Return [x, y] of the center of cell containing provided text 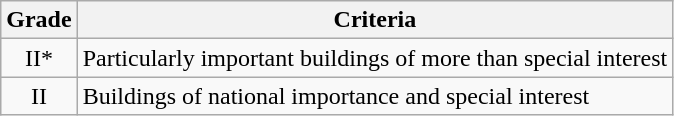
Grade [39, 20]
Criteria [375, 20]
II* [39, 58]
Particularly important buildings of more than special interest [375, 58]
II [39, 96]
Buildings of national importance and special interest [375, 96]
